Detect which cell encompasses the target text, then output its [X, Y] center coordinate. 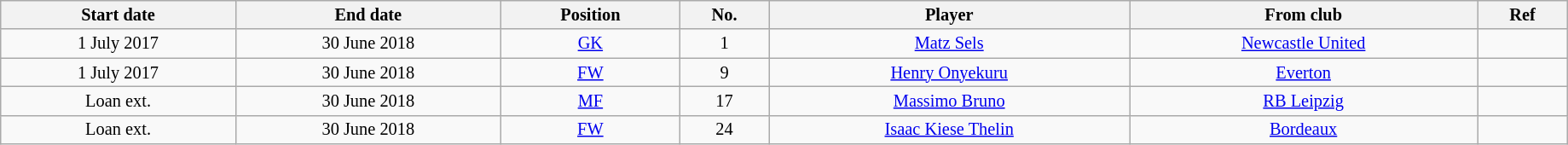
GK [590, 43]
Bordeaux [1304, 130]
Massimo Bruno [950, 101]
1 [724, 43]
Newcastle United [1304, 43]
9 [724, 72]
Player [950, 14]
17 [724, 101]
No. [724, 14]
Henry Onyekuru [950, 72]
Ref [1523, 14]
RB Leipzig [1304, 101]
Matz Sels [950, 43]
From club [1304, 14]
24 [724, 130]
MF [590, 101]
Everton [1304, 72]
Position [590, 14]
Isaac Kiese Thelin [950, 130]
End date [368, 14]
Start date [118, 14]
